Return [x, y] of the center of cell containing provided text 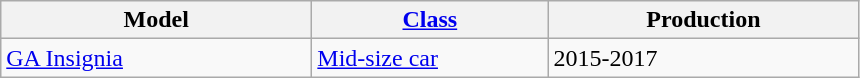
Class [430, 20]
GA Insignia [156, 58]
Production [704, 20]
Model [156, 20]
2015-2017 [704, 58]
Mid-size car [430, 58]
